Return [x, y] of the center of cell containing provided text 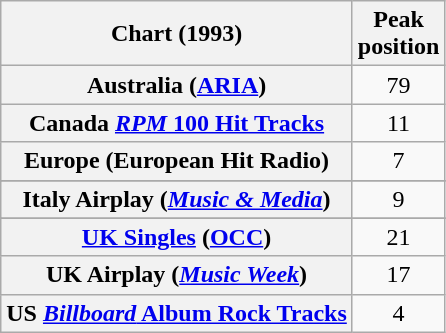
7 [398, 161]
UK Airplay (Music Week) [177, 275]
UK Singles (OCC) [177, 237]
Canada RPM 100 Hit Tracks [177, 123]
4 [398, 313]
Italy Airplay (Music & Media) [177, 199]
US Billboard Album Rock Tracks [177, 313]
21 [398, 237]
79 [398, 85]
Peakposition [398, 34]
9 [398, 199]
17 [398, 275]
Chart (1993) [177, 34]
11 [398, 123]
Australia (ARIA) [177, 85]
Europe (European Hit Radio) [177, 161]
